Provide the [X, Y] coordinate of the cell's center where the given text is located.  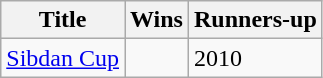
Sibdan Cup [63, 58]
Title [63, 20]
2010 [255, 58]
Wins [156, 20]
Runners-up [255, 20]
